Scan for the cell matching the given text and deliver its [X, Y] coordinate at center. 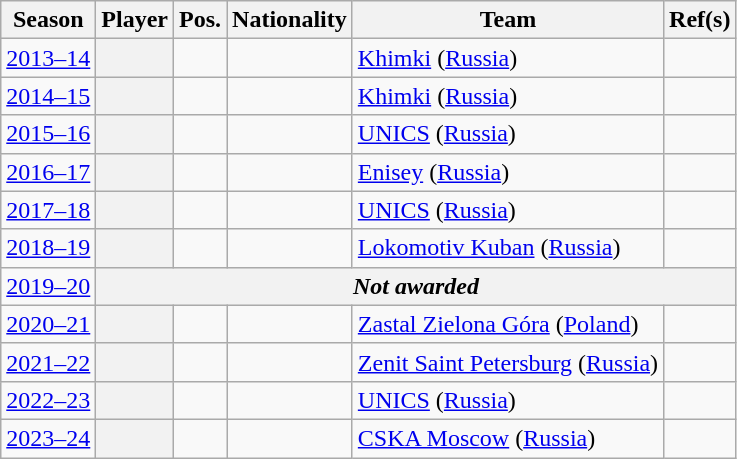
Team [508, 20]
Zenit Saint Petersburg (Russia) [508, 362]
CSKA Moscow (Russia) [508, 438]
Lokomotiv Kuban (Russia) [508, 248]
2013–14 [48, 58]
Pos. [200, 20]
2018–19 [48, 248]
2015–16 [48, 134]
2016–17 [48, 172]
2023–24 [48, 438]
Player [135, 20]
2017–18 [48, 210]
Nationality [290, 20]
2019–20 [48, 286]
2014–15 [48, 96]
Ref(s) [700, 20]
2020–21 [48, 324]
Season [48, 20]
Not awarded [416, 286]
2021–22 [48, 362]
2022–23 [48, 400]
Zastal Zielona Góra (Poland) [508, 324]
Enisey (Russia) [508, 172]
